Return [X, Y] of the center of cell containing provided text 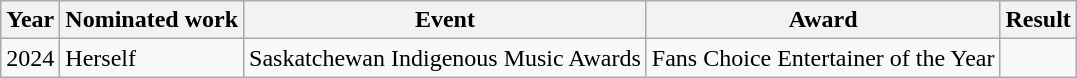
Year [30, 20]
Saskatchewan Indigenous Music Awards [446, 58]
Award [823, 20]
Nominated work [152, 20]
Fans Choice Entertainer of the Year [823, 58]
Event [446, 20]
2024 [30, 58]
Herself [152, 58]
Result [1038, 20]
